Find where the given text appears and provide that cell's center as [x, y] coordinate. 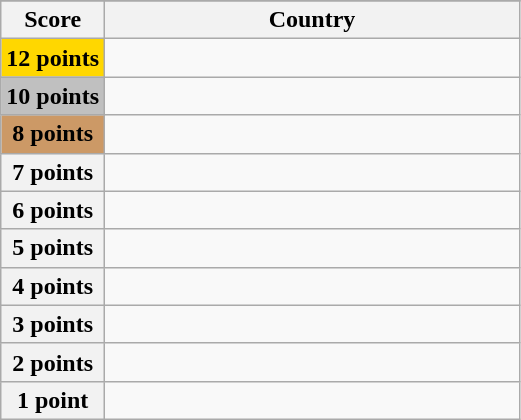
3 points [53, 324]
7 points [53, 172]
Country [312, 20]
10 points [53, 96]
Score [53, 20]
5 points [53, 248]
2 points [53, 362]
1 point [53, 400]
12 points [53, 58]
6 points [53, 210]
4 points [53, 286]
8 points [53, 134]
